For the text-containing cell, return its midpoint in (X, Y) coordinate format. 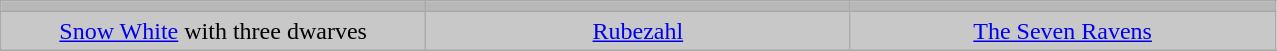
The Seven Ravens (1062, 31)
Rubezahl (638, 31)
Snow White with three dwarves (214, 31)
